Return the [X, Y] coordinate for the center point of the cell that contains the specified text.  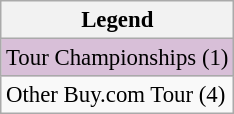
Tour Championships (1) [118, 58]
Legend [118, 20]
Other Buy.com Tour (4) [118, 95]
